Capture the cell that displays the provided text and extract its [x, y] central coordinate. 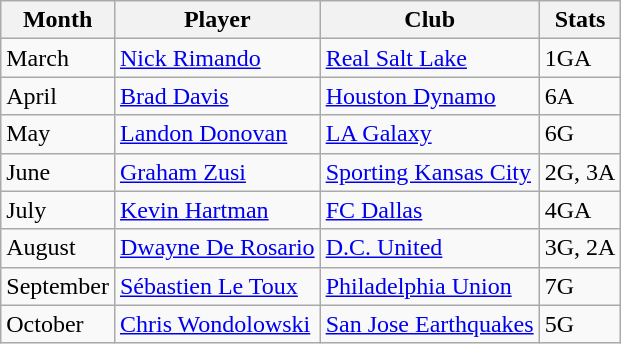
2G, 3A [580, 172]
San Jose Earthquakes [430, 324]
Sporting Kansas City [430, 172]
Houston Dynamo [430, 96]
Real Salt Lake [430, 58]
Nick Rimando [217, 58]
October [58, 324]
Sébastien Le Toux [217, 286]
April [58, 96]
Philadelphia Union [430, 286]
Brad Davis [217, 96]
Landon Donovan [217, 134]
LA Galaxy [430, 134]
7G [580, 286]
4GA [580, 210]
Month [58, 20]
D.C. United [430, 248]
3G, 2A [580, 248]
6G [580, 134]
Kevin Hartman [217, 210]
Player [217, 20]
September [58, 286]
May [58, 134]
Dwayne De Rosario [217, 248]
1GA [580, 58]
FC Dallas [430, 210]
Club [430, 20]
6A [580, 96]
Chris Wondolowski [217, 324]
July [58, 210]
Graham Zusi [217, 172]
5G [580, 324]
June [58, 172]
March [58, 58]
Stats [580, 20]
August [58, 248]
